Detect which cell encompasses the target text, then output its (X, Y) center coordinate. 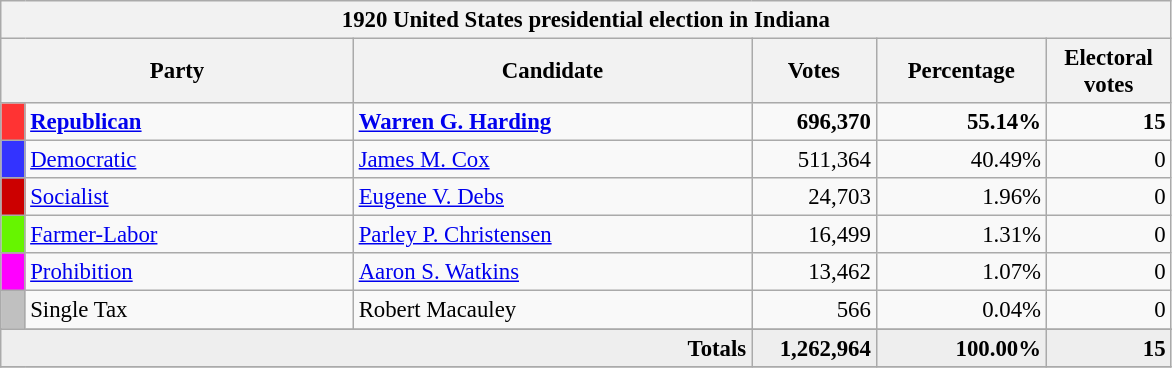
Eugene V. Debs (552, 197)
100.00% (961, 348)
Percentage (961, 72)
566 (814, 310)
Party (178, 72)
Prohibition (189, 273)
Robert Macauley (552, 310)
Single Tax (189, 310)
1.07% (961, 273)
24,703 (814, 197)
0.04% (961, 310)
1.96% (961, 197)
Warren G. Harding (552, 122)
55.14% (961, 122)
511,364 (814, 160)
Democratic (189, 160)
1920 United States presidential election in Indiana (586, 20)
696,370 (814, 122)
13,462 (814, 273)
40.49% (961, 160)
Votes (814, 72)
Socialist (189, 197)
1,262,964 (814, 348)
Aaron S. Watkins (552, 273)
16,499 (814, 235)
James M. Cox (552, 160)
Electoral votes (1108, 72)
Candidate (552, 72)
Parley P. Christensen (552, 235)
1.31% (961, 235)
Republican (189, 122)
Farmer-Labor (189, 235)
Totals (376, 348)
